Return (x, y) of the center of cell containing provided text 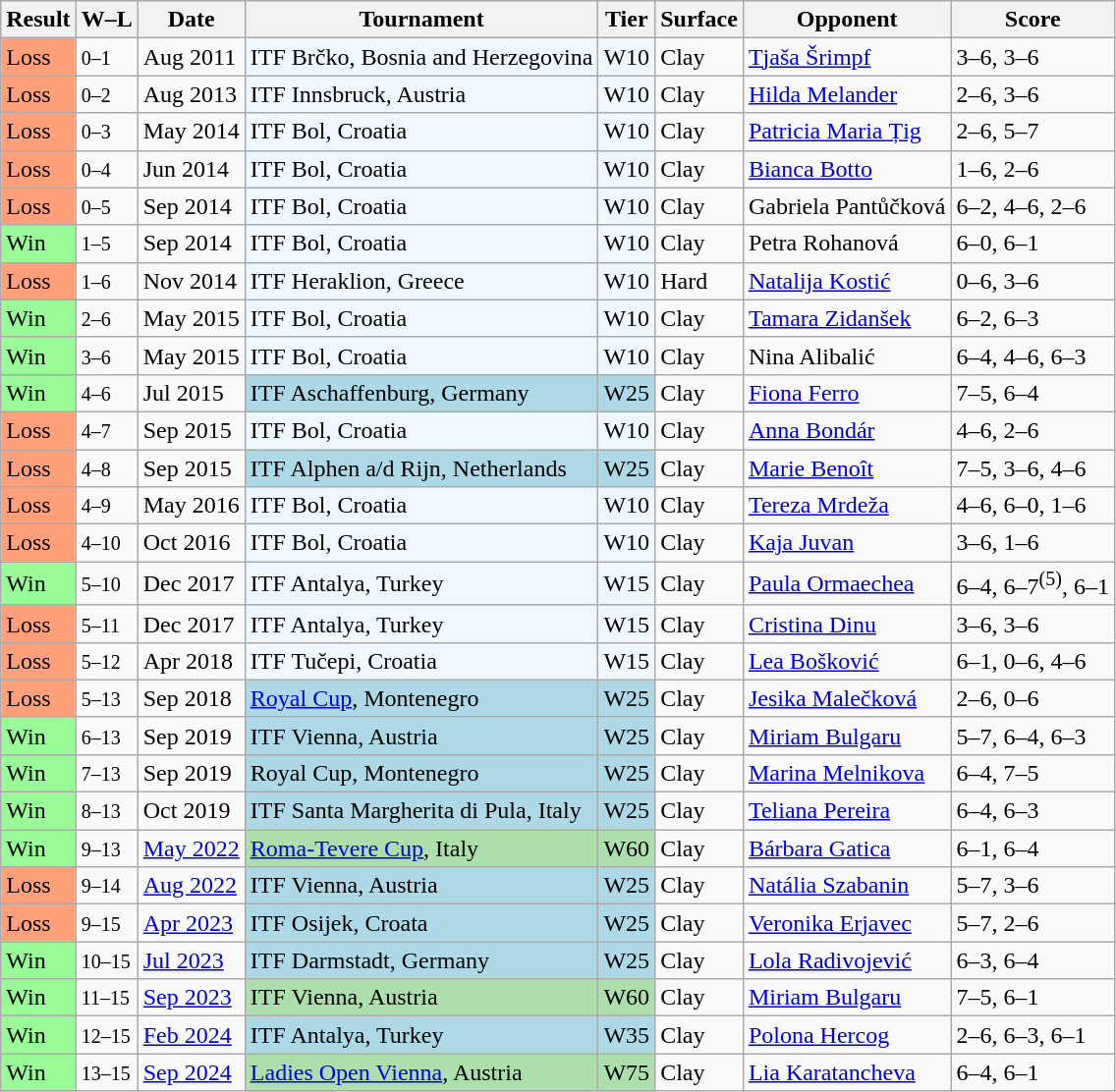
6–4, 4–6, 6–3 (1032, 355)
W75 (627, 1072)
May 2014 (191, 132)
4–9 (106, 506)
4–8 (106, 468)
6–4, 7–5 (1032, 773)
Nov 2014 (191, 281)
6–4, 6–7(5), 6–1 (1032, 583)
0–4 (106, 169)
Score (1032, 20)
W–L (106, 20)
6–4, 6–3 (1032, 811)
Teliana Pereira (847, 811)
4–6 (106, 393)
Apr 2018 (191, 661)
ITF Santa Margherita di Pula, Italy (421, 811)
4–6, 6–0, 1–6 (1032, 506)
Bárbara Gatica (847, 848)
Lea Bošković (847, 661)
Opponent (847, 20)
Jul 2015 (191, 393)
4–6, 2–6 (1032, 430)
2–6, 0–6 (1032, 698)
9–15 (106, 923)
Kaja Juvan (847, 543)
Lia Karatancheva (847, 1072)
ITF Aschaffenburg, Germany (421, 393)
Gabriela Pantůčková (847, 206)
Aug 2022 (191, 886)
Bianca Botto (847, 169)
Tjaša Šrimpf (847, 57)
6–2, 6–3 (1032, 318)
0–5 (106, 206)
Petra Rohanová (847, 244)
ITF Innsbruck, Austria (421, 94)
5–12 (106, 661)
7–5, 6–1 (1032, 998)
5–11 (106, 624)
Cristina Dinu (847, 624)
5–13 (106, 698)
2–6, 6–3, 6–1 (1032, 1035)
6–2, 4–6, 2–6 (1032, 206)
W35 (627, 1035)
6–1, 0–6, 4–6 (1032, 661)
ITF Osijek, Croata (421, 923)
4–7 (106, 430)
0–6, 3–6 (1032, 281)
10–15 (106, 960)
1–5 (106, 244)
0–1 (106, 57)
Sep 2018 (191, 698)
9–14 (106, 886)
Date (191, 20)
8–13 (106, 811)
Jul 2023 (191, 960)
7–5, 6–4 (1032, 393)
5–7, 2–6 (1032, 923)
3–6, 1–6 (1032, 543)
2–6, 5–7 (1032, 132)
Aug 2011 (191, 57)
Aug 2013 (191, 94)
Lola Radivojević (847, 960)
6–3, 6–4 (1032, 960)
Nina Alibalić (847, 355)
ITF Brčko, Bosnia and Herzegovina (421, 57)
Jun 2014 (191, 169)
11–15 (106, 998)
5–7, 3–6 (1032, 886)
6–13 (106, 736)
Polona Hercog (847, 1035)
ITF Alphen a/d Rijn, Netherlands (421, 468)
ITF Darmstadt, Germany (421, 960)
Marina Melnikova (847, 773)
12–15 (106, 1035)
7–13 (106, 773)
Result (38, 20)
ITF Tučepi, Croatia (421, 661)
Tier (627, 20)
Natália Szabanin (847, 886)
May 2022 (191, 848)
Sep 2024 (191, 1072)
Anna Bondár (847, 430)
Natalija Kostić (847, 281)
Hard (699, 281)
Tereza Mrdeža (847, 506)
Tournament (421, 20)
Jesika Malečková (847, 698)
0–2 (106, 94)
2–6 (106, 318)
6–4, 6–1 (1032, 1072)
5–10 (106, 583)
2–6, 3–6 (1032, 94)
Apr 2023 (191, 923)
Paula Ormaechea (847, 583)
3–6 (106, 355)
1–6 (106, 281)
ITF Heraklion, Greece (421, 281)
Ladies Open Vienna, Austria (421, 1072)
Hilda Melander (847, 94)
5–7, 6–4, 6–3 (1032, 736)
4–10 (106, 543)
Sep 2023 (191, 998)
Tamara Zidanšek (847, 318)
6–0, 6–1 (1032, 244)
Feb 2024 (191, 1035)
Surface (699, 20)
0–3 (106, 132)
Oct 2019 (191, 811)
9–13 (106, 848)
Roma-Tevere Cup, Italy (421, 848)
1–6, 2–6 (1032, 169)
Fiona Ferro (847, 393)
May 2016 (191, 506)
13–15 (106, 1072)
7–5, 3–6, 4–6 (1032, 468)
Veronika Erjavec (847, 923)
Patricia Maria Țig (847, 132)
Marie Benoît (847, 468)
Oct 2016 (191, 543)
6–1, 6–4 (1032, 848)
